Return (X, Y) of the center of cell containing provided text 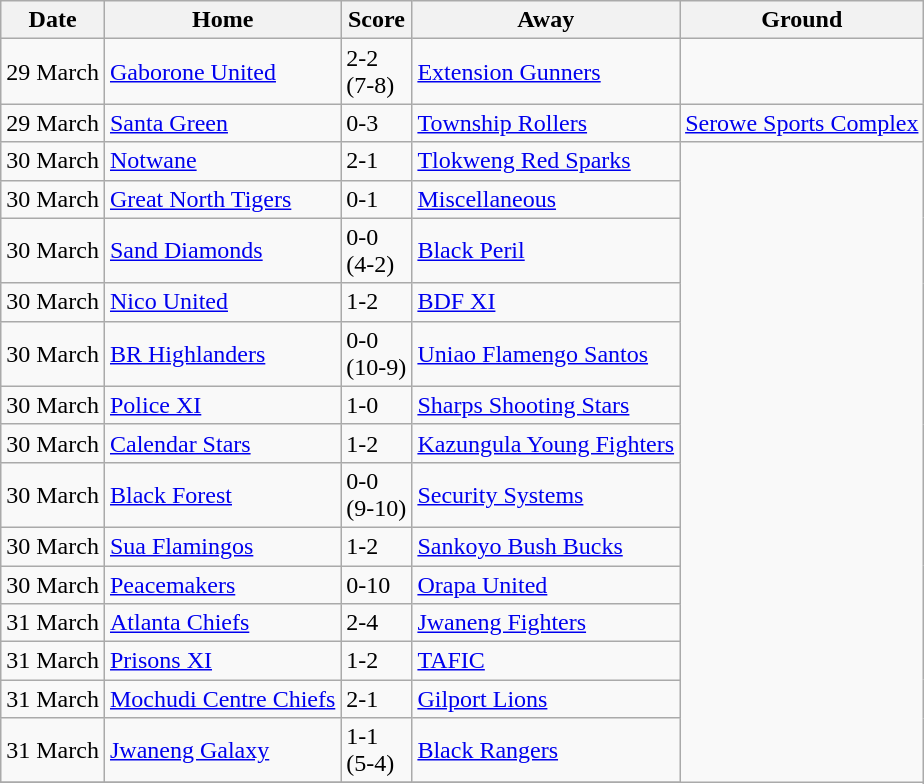
Sand Diamonds (222, 250)
Ground (802, 20)
0-3 (376, 123)
Away (546, 20)
Orapa United (546, 585)
1-0 (376, 405)
0-10 (376, 585)
Nico United (222, 302)
Police XI (222, 405)
Jwaneng Fighters (546, 623)
BDF XI (546, 302)
Sharps Shooting Stars (546, 405)
0-0(9-10) (376, 494)
BR Highlanders (222, 354)
Date (53, 20)
0-0(10-9) (376, 354)
Black Peril (546, 250)
Great North Tigers (222, 199)
Security Systems (546, 494)
0-0(4-2) (376, 250)
Home (222, 20)
Sankoyo Bush Bucks (546, 546)
Township Rollers (546, 123)
Score (376, 20)
Serowe Sports Complex (802, 123)
2-4 (376, 623)
1-1(5-4) (376, 750)
Peacemakers (222, 585)
Uniao Flamengo Santos (546, 354)
Sua Flamingos (222, 546)
Gaborone United (222, 72)
Santa Green (222, 123)
Mochudi Centre Chiefs (222, 699)
Atlanta Chiefs (222, 623)
Jwaneng Galaxy (222, 750)
Black Rangers (546, 750)
Tlokweng Red Sparks (546, 161)
Calendar Stars (222, 443)
Extension Gunners (546, 72)
2-2(7-8) (376, 72)
Notwane (222, 161)
Prisons XI (222, 661)
0-1 (376, 199)
Kazungula Young Fighters (546, 443)
Black Forest (222, 494)
Gilport Lions (546, 699)
TAFIC (546, 661)
Miscellaneous (546, 199)
